Output the (x, y) coordinate of the center of the cell containing the given text.  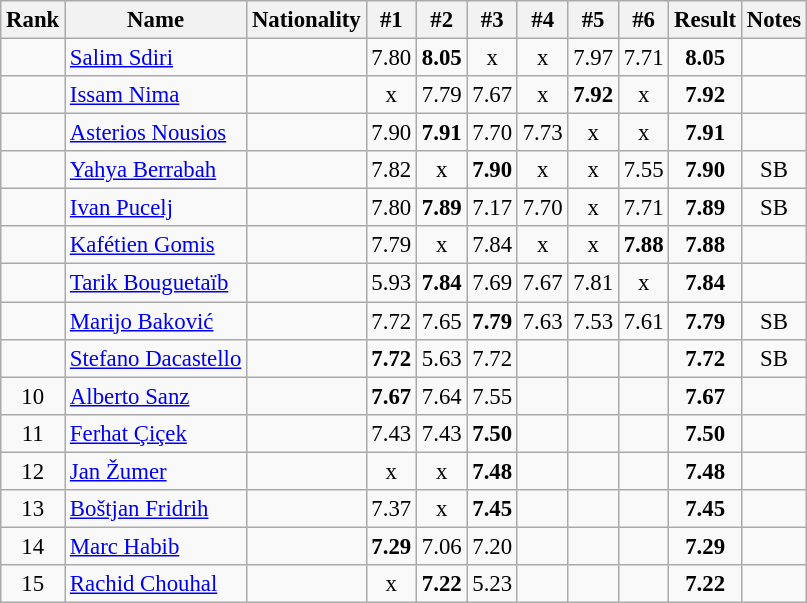
Rachid Chouhal (156, 584)
Asterios Nousios (156, 133)
Boštjan Fridrih (156, 509)
Marc Habib (156, 546)
#5 (593, 20)
Tarik Bouguetaïb (156, 283)
Ivan Pucelj (156, 208)
11 (33, 433)
7.20 (492, 546)
7.37 (391, 509)
5.23 (492, 584)
13 (33, 509)
5.63 (442, 358)
Jan Žumer (156, 471)
5.93 (391, 283)
Notes (774, 20)
7.53 (593, 321)
Marijo Baković (156, 321)
Ferhat Çiçek (156, 433)
#2 (442, 20)
7.06 (442, 546)
Nationality (306, 20)
Alberto Sanz (156, 396)
7.81 (593, 283)
7.97 (593, 58)
7.69 (492, 283)
Name (156, 20)
Kafétien Gomis (156, 245)
Result (706, 20)
Stefano Dacastello (156, 358)
#1 (391, 20)
7.61 (643, 321)
7.73 (542, 133)
#6 (643, 20)
7.63 (542, 321)
10 (33, 396)
#4 (542, 20)
7.65 (442, 321)
Issam Nima (156, 95)
#3 (492, 20)
Salim Sdiri (156, 58)
15 (33, 584)
Rank (33, 20)
7.17 (492, 208)
14 (33, 546)
7.64 (442, 396)
Yahya Berrabah (156, 170)
7.82 (391, 170)
12 (33, 471)
